Detect which cell encompasses the target text, then output its (x, y) center coordinate. 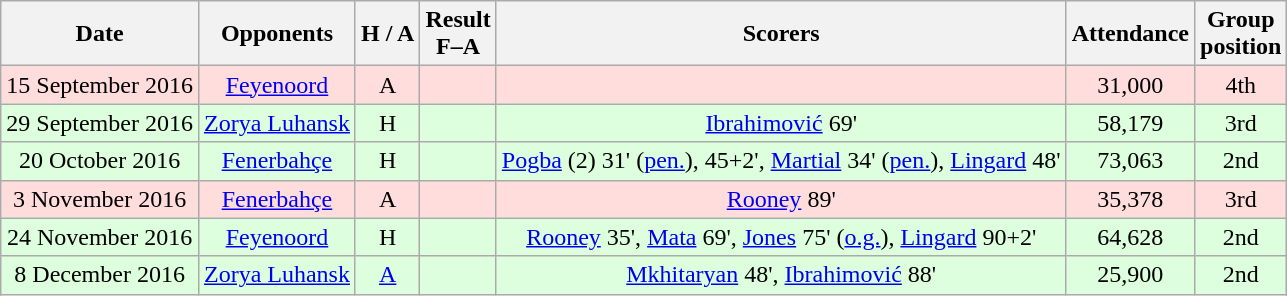
29 September 2016 (100, 123)
Rooney 35', Mata 69', Jones 75' (o.g.), Lingard 90+2' (781, 237)
8 December 2016 (100, 275)
64,628 (1130, 237)
58,179 (1130, 123)
4th (1241, 85)
Mkhitaryan 48', Ibrahimović 88' (781, 275)
24 November 2016 (100, 237)
35,378 (1130, 199)
20 October 2016 (100, 161)
Opponents (276, 34)
Pogba (2) 31' (pen.), 45+2', Martial 34' (pen.), Lingard 48' (781, 161)
Rooney 89' (781, 199)
31,000 (1130, 85)
Groupposition (1241, 34)
ResultF–A (458, 34)
15 September 2016 (100, 85)
73,063 (1130, 161)
Attendance (1130, 34)
Scorers (781, 34)
25,900 (1130, 275)
Ibrahimović 69' (781, 123)
Date (100, 34)
H / A (387, 34)
3 November 2016 (100, 199)
